Output the [x, y] coordinate of the center of the cell containing the given text.  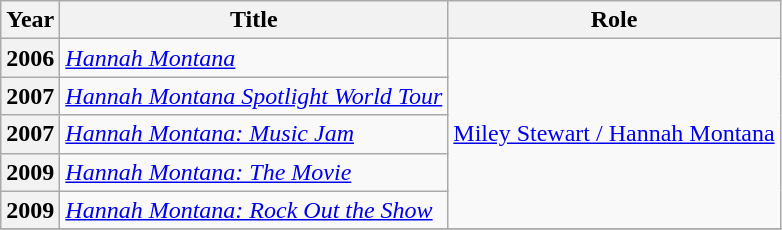
Year [30, 20]
2006 [30, 58]
Hannah Montana: The Movie [254, 172]
Hannah Montana [254, 58]
Title [254, 20]
Hannah Montana: Rock Out the Show [254, 210]
Hannah Montana: Music Jam [254, 134]
Role [614, 20]
Hannah Montana Spotlight World Tour [254, 96]
Miley Stewart / Hannah Montana [614, 134]
